Detect which cell encompasses the target text, then output its [x, y] center coordinate. 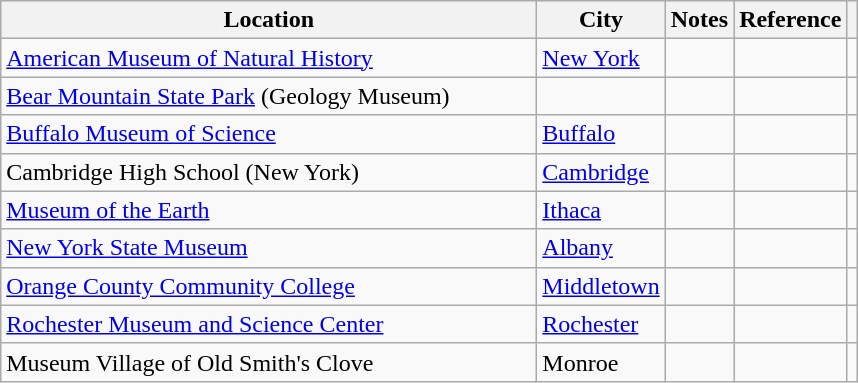
Bear Mountain State Park (Geology Museum) [269, 96]
Cambridge High School (New York) [269, 172]
Reference [790, 20]
Monroe [601, 362]
New York State Museum [269, 248]
Buffalo [601, 134]
Location [269, 20]
Middletown [601, 286]
New York [601, 58]
Notes [699, 20]
Cambridge [601, 172]
Orange County Community College [269, 286]
Rochester Museum and Science Center [269, 324]
Buffalo Museum of Science [269, 134]
Albany [601, 248]
Museum of the Earth [269, 210]
Ithaca [601, 210]
Museum Village of Old Smith's Clove [269, 362]
City [601, 20]
Rochester [601, 324]
American Museum of Natural History [269, 58]
